Locate the cell with the specified text and output its (x, y) center coordinate. 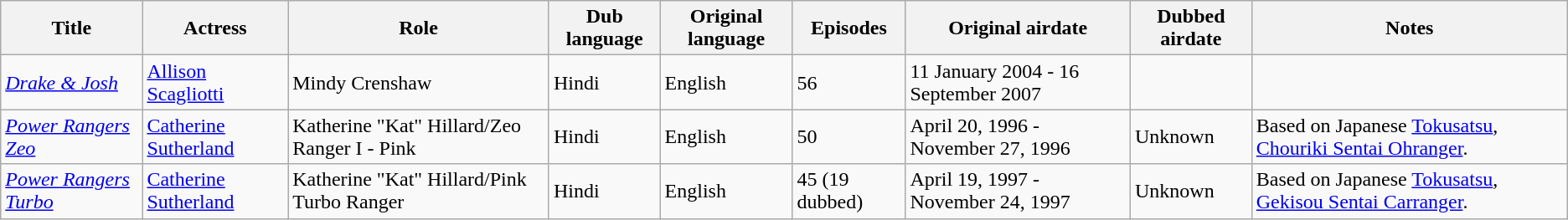
Katherine "Kat" Hillard/Zeo Ranger I - Pink (419, 137)
45 (19 dubbed) (849, 191)
Allison Scagliotti (215, 82)
Original airdate (1019, 28)
Katherine "Kat" Hillard/Pink Turbo Ranger (419, 191)
Power Rangers Turbo (72, 191)
April 20, 1996 - November 27, 1996 (1019, 137)
Dub language (605, 28)
Notes (1409, 28)
11 January 2004 - 16 September 2007 (1019, 82)
Original language (726, 28)
Role (419, 28)
April 19, 1997 - November 24, 1997 (1019, 191)
Episodes (849, 28)
56 (849, 82)
Title (72, 28)
Based on Japanese Tokusatsu, Gekisou Sentai Carranger. (1409, 191)
Drake & Josh (72, 82)
50 (849, 137)
Dubbed airdate (1191, 28)
Actress (215, 28)
Power Rangers Zeo (72, 137)
Based on Japanese Tokusatsu, Chouriki Sentai Ohranger. (1409, 137)
Mindy Crenshaw (419, 82)
